Pinpoint the cell where the given text exists, returning its [X, Y] midpoint coordinate. 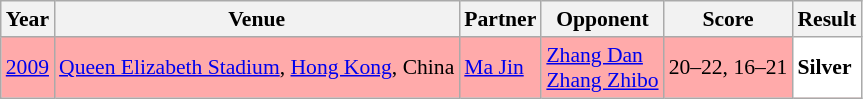
Result [826, 19]
Year [28, 19]
20–22, 16–21 [728, 68]
2009 [28, 68]
Ma Jin [500, 68]
Score [728, 19]
Venue [256, 19]
Opponent [602, 19]
Silver [826, 68]
Partner [500, 19]
Zhang Dan Zhang Zhibo [602, 68]
Queen Elizabeth Stadium, Hong Kong, China [256, 68]
